Detect which cell encompasses the target text, then output its [X, Y] center coordinate. 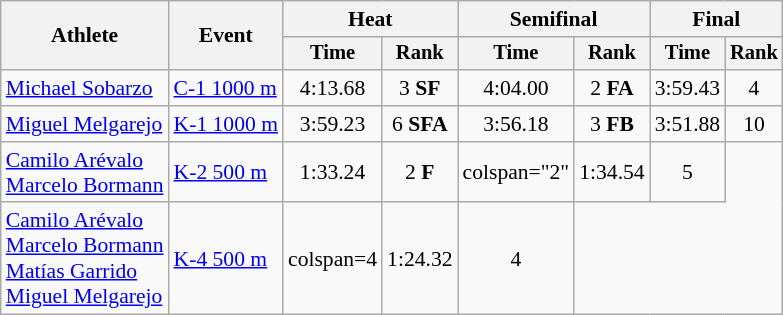
Miguel Melgarejo [85, 124]
K-4 500 m [226, 259]
Camilo ArévaloMarcelo BormannMatías GarridoMiguel Melgarejo [85, 259]
6 SFA [420, 124]
Semifinal [554, 19]
1:24.32 [420, 259]
4:13.68 [332, 88]
Michael Sobarzo [85, 88]
3:51.88 [688, 124]
K-1 1000 m [226, 124]
5 [688, 172]
K-2 500 m [226, 172]
Event [226, 36]
3 FB [612, 124]
Heat [370, 19]
2 FA [612, 88]
3:56.18 [516, 124]
3:59.23 [332, 124]
Final [716, 19]
colspan=4 [332, 259]
Camilo ArévaloMarcelo Bormann [85, 172]
3:59.43 [688, 88]
C-1 1000 m [226, 88]
1:34.54 [612, 172]
Athlete [85, 36]
10 [754, 124]
1:33.24 [332, 172]
3 SF [420, 88]
4:04.00 [516, 88]
2 F [420, 172]
colspan="2" [516, 172]
